Extract the (x, y) coordinate from the center of the cell holding the provided text.  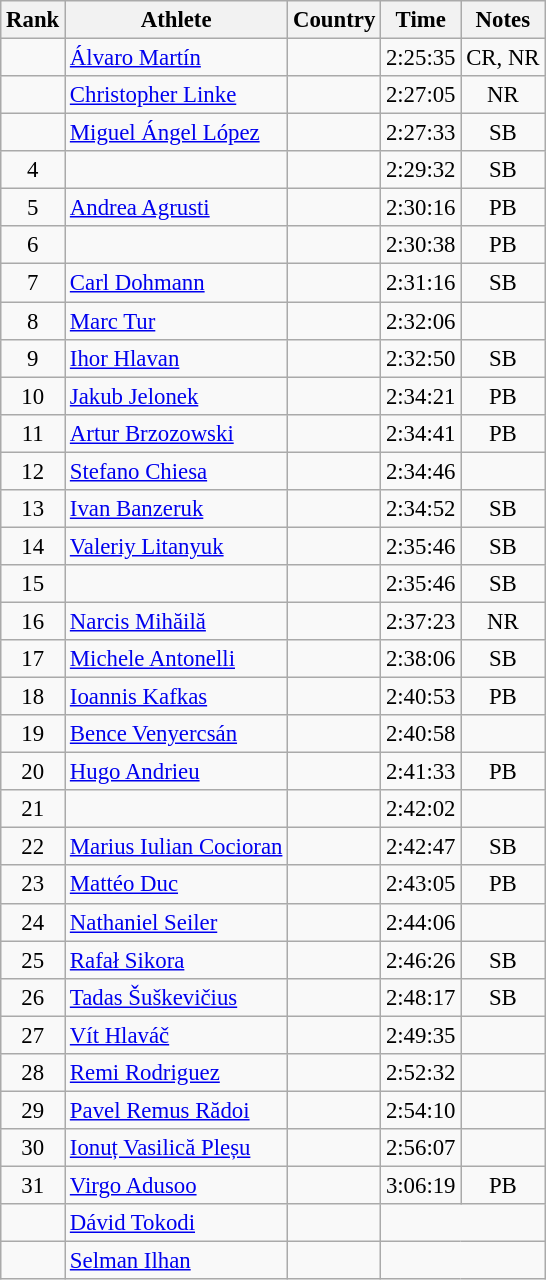
Tadas Šuškevičius (176, 997)
2:30:16 (421, 208)
11 (33, 433)
Remi Rodriguez (176, 1073)
2:48:17 (421, 997)
13 (33, 509)
31 (33, 1185)
Virgo Adusoo (176, 1185)
2:41:33 (421, 772)
8 (33, 321)
Ionuț Vasilică Pleșu (176, 1148)
18 (33, 697)
30 (33, 1148)
12 (33, 471)
16 (33, 621)
2:27:05 (421, 95)
27 (33, 1035)
2:34:52 (421, 509)
29 (33, 1110)
17 (33, 659)
Stefano Chiesa (176, 471)
2:43:05 (421, 885)
Selman Ilhan (176, 1261)
2:34:46 (421, 471)
2:40:58 (421, 734)
2:38:06 (421, 659)
2:27:33 (421, 133)
22 (33, 847)
2:34:21 (421, 396)
2:29:32 (421, 170)
Marius Iulian Cocioran (176, 847)
2:44:06 (421, 922)
7 (33, 283)
Valeriy Litanyuk (176, 546)
4 (33, 170)
2:54:10 (421, 1110)
2:40:53 (421, 697)
Álvaro Martín (176, 58)
14 (33, 546)
25 (33, 960)
Andrea Agrusti (176, 208)
5 (33, 208)
26 (33, 997)
21 (33, 809)
Time (421, 20)
28 (33, 1073)
Carl Dohmann (176, 283)
2:34:41 (421, 433)
Marc Tur (176, 321)
Michele Antonelli (176, 659)
Miguel Ángel López (176, 133)
2:30:38 (421, 245)
Bence Venyercsán (176, 734)
Ivan Banzeruk (176, 509)
2:56:07 (421, 1148)
2:49:35 (421, 1035)
Christopher Linke (176, 95)
Pavel Remus Rădoi (176, 1110)
Nathaniel Seiler (176, 922)
15 (33, 584)
6 (33, 245)
2:31:16 (421, 283)
19 (33, 734)
Dávid Tokodi (176, 1223)
Country (334, 20)
24 (33, 922)
Rank (33, 20)
Hugo Andrieu (176, 772)
Mattéo Duc (176, 885)
Ihor Hlavan (176, 358)
20 (33, 772)
CR, NR (503, 58)
Artur Brzozowski (176, 433)
3:06:19 (421, 1185)
Ioannis Kafkas (176, 697)
9 (33, 358)
Jakub Jelonek (176, 396)
Rafał Sikora (176, 960)
2:42:47 (421, 847)
Athlete (176, 20)
2:32:06 (421, 321)
2:25:35 (421, 58)
2:42:02 (421, 809)
2:46:26 (421, 960)
Notes (503, 20)
2:52:32 (421, 1073)
2:37:23 (421, 621)
2:32:50 (421, 358)
Narcis Mihăilă (176, 621)
23 (33, 885)
Vít Hlaváč (176, 1035)
10 (33, 396)
